Return (x, y) of the center of cell containing provided text 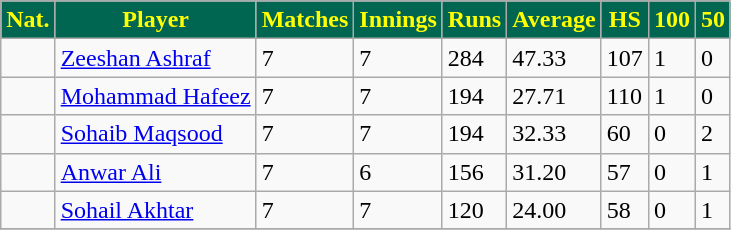
Anwar Ali (156, 172)
27.71 (554, 96)
107 (624, 58)
Runs (474, 20)
Zeeshan Ashraf (156, 58)
32.33 (554, 134)
100 (672, 20)
284 (474, 58)
156 (474, 172)
Mohammad Hafeez (156, 96)
110 (624, 96)
2 (712, 134)
Sohaib Maqsood (156, 134)
50 (712, 20)
HS (624, 20)
Average (554, 20)
31.20 (554, 172)
60 (624, 134)
120 (474, 210)
Nat. (28, 20)
Sohail Akhtar (156, 210)
Innings (398, 20)
Player (156, 20)
6 (398, 172)
Matches (305, 20)
57 (624, 172)
24.00 (554, 210)
58 (624, 210)
47.33 (554, 58)
